For the text-containing cell, return its midpoint in [X, Y] coordinate format. 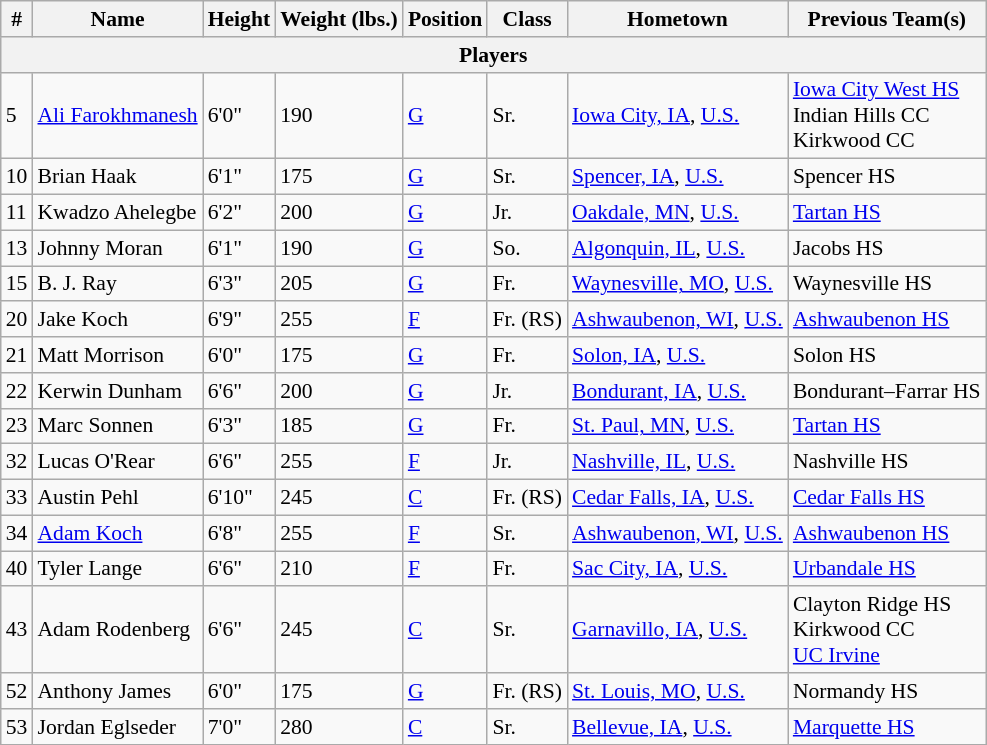
53 [17, 727]
Name [117, 19]
20 [17, 320]
13 [17, 248]
Brian Haak [117, 177]
Marquette HS [887, 727]
Ali Farokhmanesh [117, 116]
Sac City, IA, U.S. [678, 569]
21 [17, 355]
Johnny Moran [117, 248]
Bondurant, IA, U.S. [678, 391]
43 [17, 630]
B. J. Ray [117, 284]
7'0" [239, 727]
Height [239, 19]
Kerwin Dunham [117, 391]
Anthony James [117, 691]
11 [17, 213]
Marc Sonnen [117, 426]
185 [339, 426]
6'9" [239, 320]
Class [527, 19]
52 [17, 691]
34 [17, 533]
Cedar Falls HS [887, 498]
6'8" [239, 533]
Cedar Falls, IA, U.S. [678, 498]
Bellevue, IA, U.S. [678, 727]
Adam Rodenberg [117, 630]
St. Louis, MO, U.S. [678, 691]
15 [17, 284]
St. Paul, MN, U.S. [678, 426]
33 [17, 498]
Solon, IA, U.S. [678, 355]
Players [494, 55]
Adam Koch [117, 533]
5 [17, 116]
Previous Team(s) [887, 19]
Solon HS [887, 355]
Urbandale HS [887, 569]
40 [17, 569]
Iowa City West HSIndian Hills CCKirkwood CC [887, 116]
Garnavillo, IA, U.S. [678, 630]
6'10" [239, 498]
Algonquin, IL, U.S. [678, 248]
Matt Morrison [117, 355]
So. [527, 248]
Hometown [678, 19]
205 [339, 284]
Spencer HS [887, 177]
Normandy HS [887, 691]
Tyler Lange [117, 569]
Jordan Eglseder [117, 727]
10 [17, 177]
210 [339, 569]
Weight (lbs.) [339, 19]
Austin Pehl [117, 498]
Waynesville, MO, U.S. [678, 284]
280 [339, 727]
# [17, 19]
Bondurant–Farrar HS [887, 391]
Iowa City, IA, U.S. [678, 116]
Oakdale, MN, U.S. [678, 213]
23 [17, 426]
22 [17, 391]
Kwadzo Ahelegbe [117, 213]
Position [445, 19]
Nashville, IL, U.S. [678, 462]
Spencer, IA, U.S. [678, 177]
Lucas O'Rear [117, 462]
6'2" [239, 213]
Jake Koch [117, 320]
Waynesville HS [887, 284]
32 [17, 462]
Clayton Ridge HSKirkwood CCUC Irvine [887, 630]
Nashville HS [887, 462]
Jacobs HS [887, 248]
